Provide the [x, y] coordinate of the cell's center where the given text is located.  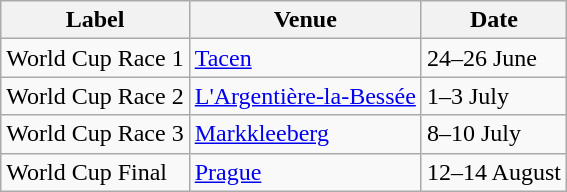
World Cup Final [95, 172]
12–14 August [494, 172]
Venue [305, 20]
Date [494, 20]
World Cup Race 1 [95, 58]
Markkleeberg [305, 134]
Prague [305, 172]
Label [95, 20]
World Cup Race 3 [95, 134]
L'Argentière-la-Bessée [305, 96]
8–10 July [494, 134]
24–26 June [494, 58]
World Cup Race 2 [95, 96]
Tacen [305, 58]
1–3 July [494, 96]
